For the text-containing cell, return its midpoint in [X, Y] coordinate format. 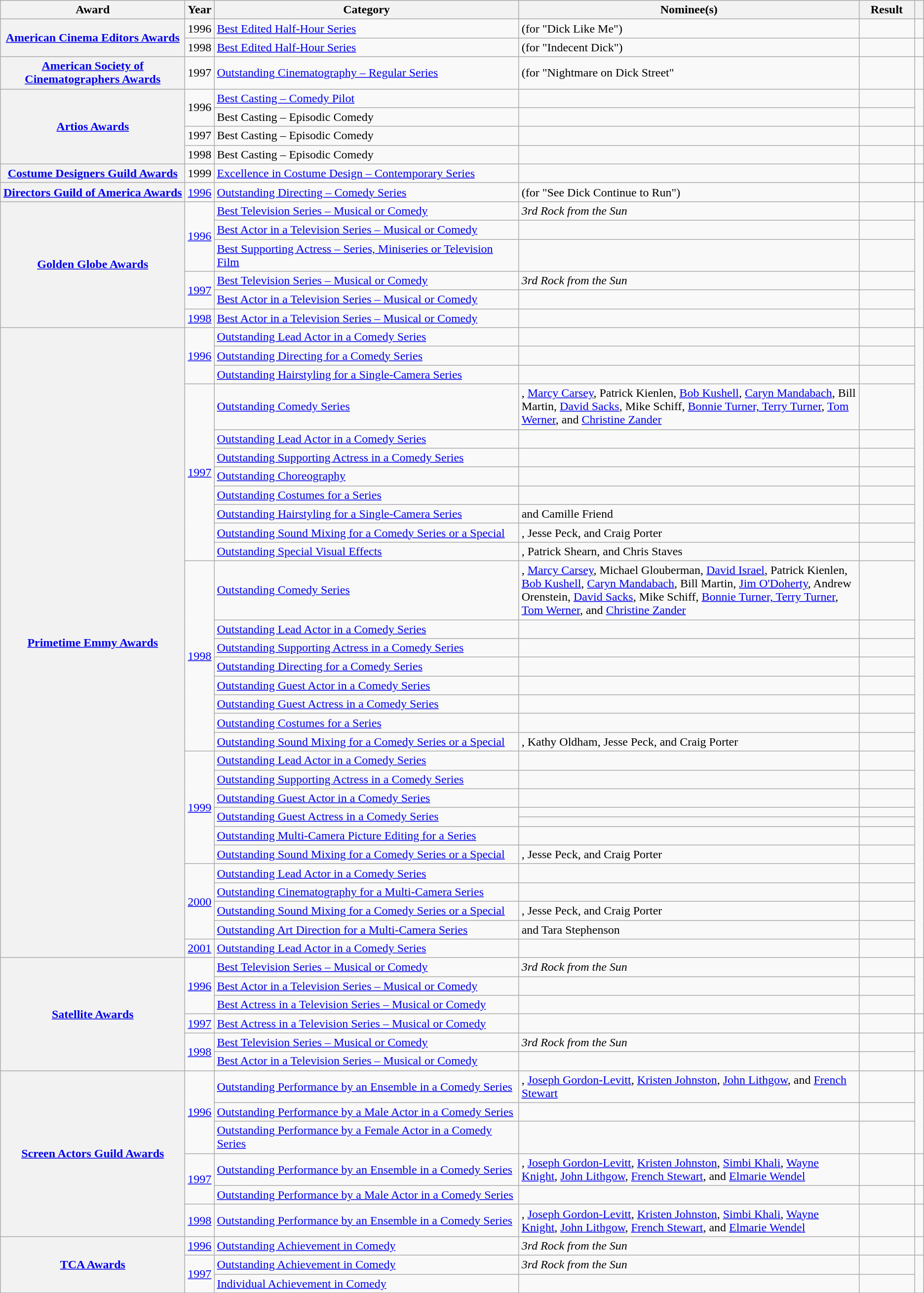
, Joseph Gordon-Levitt, Kristen Johnston, John Lithgow, and French Stewart [689, 1087]
Best Supporting Actress – Series, Miniseries or Television Film [366, 255]
Outstanding Multi-Camera Picture Editing for a Series [366, 836]
American Society of Cinematographers Awards [93, 73]
American Cinema Editors Awards [93, 38]
Excellence in Costume Design – Contemporary Series [366, 173]
Outstanding Art Direction for a Multi-Camera Series [366, 929]
Screen Actors Guild Awards [93, 1153]
Individual Achievement in Comedy [366, 1284]
Category [366, 10]
and Tara Stephenson [689, 929]
Outstanding Directing – Comedy Series [366, 192]
, Kathy Oldham, Jesse Peck, and Craig Porter [689, 742]
Best Casting – Comedy Pilot [366, 98]
(for "Indecent Dick") [689, 47]
, Patrick Shearn, and Chris Staves [689, 551]
(for "Nightmare on Dick Street" [689, 73]
Outstanding Choreography [366, 476]
2000 [199, 901]
Costume Designers Guild Awards [93, 173]
Satellite Awards [93, 1014]
(for "Dick Like Me") [689, 29]
and Camille Friend [689, 514]
(for "See Dick Continue to Run") [689, 192]
Directors Guild of America Awards [93, 192]
Outstanding Cinematography for a Multi-Camera Series [366, 892]
Primetime Emmy Awards [93, 643]
Result [886, 10]
Outstanding Performance by a Female Actor in a Comedy Series [366, 1137]
Outstanding Special Visual Effects [366, 551]
TCA Awards [93, 1264]
2001 [199, 949]
Nominee(s) [689, 10]
Artios Awards [93, 126]
Golden Globe Awards [93, 265]
Award [93, 10]
Outstanding Cinematography – Regular Series [366, 73]
Year [199, 10]
